Scan for the cell matching the given text and deliver its (X, Y) coordinate at center. 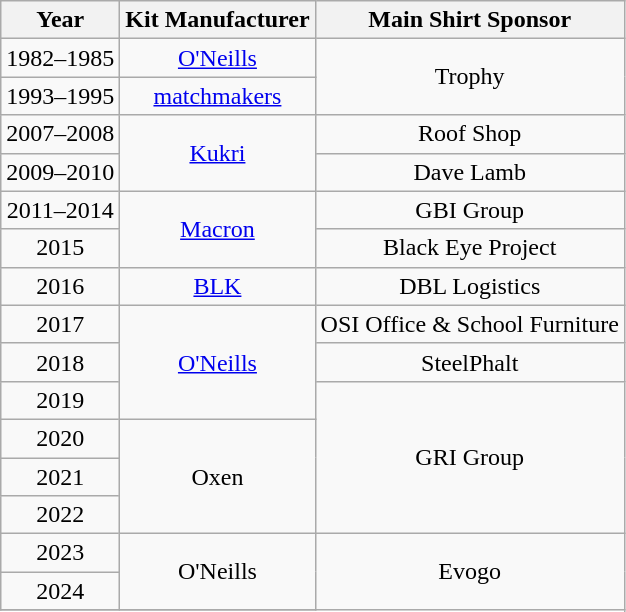
2021 (60, 477)
2022 (60, 515)
2009–2010 (60, 172)
2011–2014 (60, 210)
Roof Shop (470, 134)
Year (60, 20)
Trophy (470, 77)
Dave Lamb (470, 172)
1982–1985 (60, 58)
2018 (60, 362)
Evogo (470, 572)
Kukri (218, 153)
matchmakers (218, 96)
2015 (60, 248)
Kit Manufacturer (218, 20)
2019 (60, 400)
OSI Office & School Furniture (470, 324)
SteelPhalt (470, 362)
Main Shirt Sponsor (470, 20)
2016 (60, 286)
2024 (60, 591)
2020 (60, 438)
2017 (60, 324)
Macron (218, 229)
GRI Group (470, 457)
BLK (218, 286)
1993–1995 (60, 96)
2007–2008 (60, 134)
Black Eye Project (470, 248)
DBL Logistics (470, 286)
2023 (60, 553)
Oxen (218, 476)
GBI Group (470, 210)
